Return [X, Y] of the center of cell containing provided text 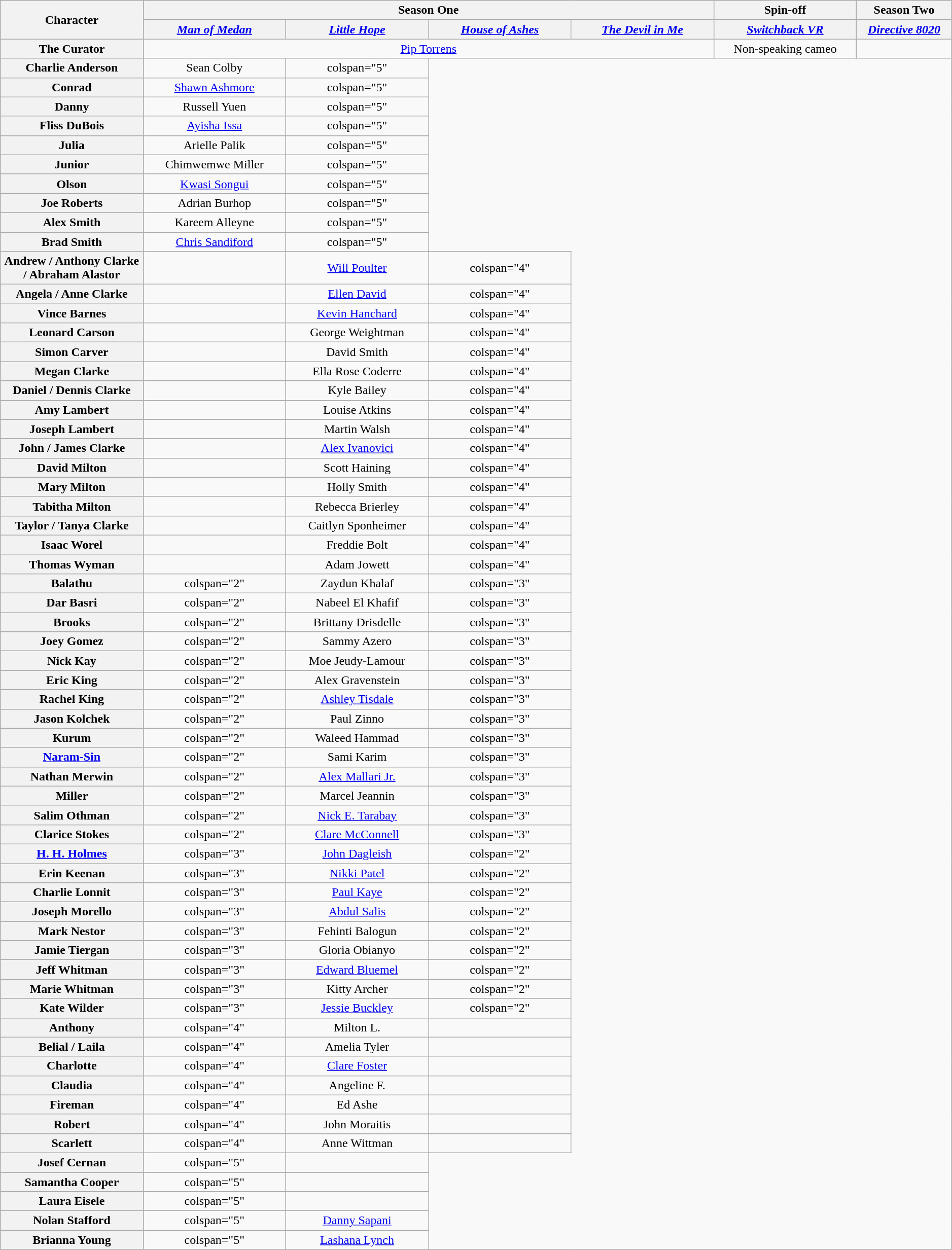
Shawn Ashmore [214, 87]
Adam Jowett [357, 564]
Naram-Sin [72, 757]
George Weightman [357, 333]
Claudia [72, 1085]
Edward Bluemel [357, 970]
Brad Smith [72, 242]
Laura Eisele [72, 1201]
Martin Walsh [357, 429]
Sammy Azero [357, 641]
John / James Clarke [72, 448]
Danny [72, 106]
Zaydun Khalaf [357, 584]
Nikki Patel [357, 873]
Taylor / Tanya Clarke [72, 525]
Conrad [72, 87]
Erin Keenan [72, 873]
Kurum [72, 738]
Rebecca Brierley [357, 506]
H. H. Holmes [72, 853]
Clarice Stokes [72, 834]
Ella Rose Coderre [357, 371]
Anthony [72, 1027]
Daniel / Dennis Clarke [72, 390]
Russell Yuen [214, 106]
Caitlyn Sponheimer [357, 525]
Abdul Salis [357, 912]
Non-speaking cameo [785, 49]
Scarlett [72, 1143]
Samantha Cooper [72, 1182]
Charlie Anderson [72, 68]
John Dagleish [357, 853]
Nolan Stafford [72, 1221]
Directive 8020 [904, 29]
Arielle Palik [214, 145]
Olson [72, 184]
Kate Wilder [72, 1008]
David Smith [357, 352]
Alex Gravenstein [357, 680]
Nathan Merwin [72, 776]
Nick Kay [72, 661]
Josef Cernan [72, 1162]
Sami Karim [357, 757]
David Milton [72, 468]
Kareem Alleyne [214, 222]
Louise Atkins [357, 410]
Joseph Morello [72, 912]
Freddie Bolt [357, 545]
Tabitha Milton [72, 506]
Scott Haining [357, 468]
Man of Medan [214, 29]
Chimwemwe Miller [214, 164]
Brooks [72, 622]
Little Hope [357, 29]
House of Ashes [500, 29]
Andrew / Anthony Clarke / Abraham Alastor [72, 268]
Belial / Laila [72, 1047]
Pip Torrens [428, 49]
Charlotte [72, 1066]
Mary Milton [72, 487]
Anne Wittman [357, 1143]
Marie Whitman [72, 989]
Character [72, 20]
Angeline F. [357, 1085]
Angela / Anne Clarke [72, 294]
Season One [428, 10]
Joe Roberts [72, 203]
Season Two [904, 10]
Junior [72, 164]
Jason Kolchek [72, 719]
Mark Nestor [72, 931]
Julia [72, 145]
Ayisha Issa [214, 126]
Will Poulter [357, 268]
Moe Jeudy-Lamour [357, 661]
Danny Sapani [357, 1221]
Dar Basri [72, 603]
Robert [72, 1124]
Kyle Bailey [357, 390]
Charlie Lonnit [72, 892]
Joey Gomez [72, 641]
Gloria Obianyo [357, 950]
Kevin Hanchard [357, 313]
Isaac Worel [72, 545]
Joseph Lambert [72, 429]
Megan Clarke [72, 371]
Amelia Tyler [357, 1047]
Kwasi Songui [214, 184]
Balathu [72, 584]
Amy Lambert [72, 410]
Alex Ivanovici [357, 448]
Nick E. Tarabay [357, 815]
Paul Zinno [357, 719]
Paul Kaye [357, 892]
Jessie Buckley [357, 1008]
Fliss DuBois [72, 126]
Holly Smith [357, 487]
Salim Othman [72, 815]
Ashley Tisdale [357, 699]
The Devil in Me [642, 29]
Adrian Burhop [214, 203]
Chris Sandiford [214, 242]
Jamie Tiergan [72, 950]
Alex Mallari Jr. [357, 776]
Eric King [72, 680]
Lashana Lynch [357, 1240]
Switchback VR [785, 29]
Brittany Drisdelle [357, 622]
Jeff Whitman [72, 970]
Fehinti Balogun [357, 931]
Ellen David [357, 294]
Marcel Jeannin [357, 796]
Simon Carver [72, 352]
Milton L. [357, 1027]
Fireman [72, 1104]
Thomas Wyman [72, 564]
Alex Smith [72, 222]
Rachel King [72, 699]
Clare Foster [357, 1066]
Waleed Hammad [357, 738]
Brianna Young [72, 1240]
The Curator [72, 49]
Clare McConnell [357, 834]
Sean Colby [214, 68]
Miller [72, 796]
Ed Ashe [357, 1104]
Kitty Archer [357, 989]
Spin-off [785, 10]
John Moraitis [357, 1124]
Vince Barnes [72, 313]
Leonard Carson [72, 333]
Nabeel El Khafif [357, 603]
